Scan for the cell matching the given text and deliver its (x, y) coordinate at center. 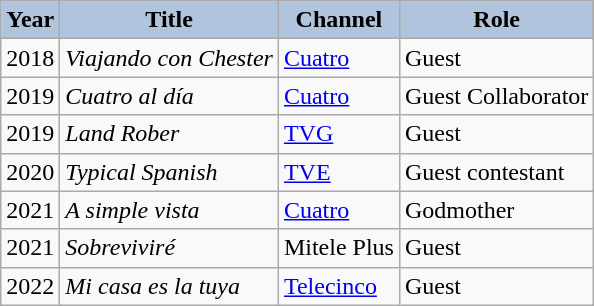
Title (170, 20)
Role (496, 20)
Viajando con Chester (170, 58)
Year (30, 20)
2022 (30, 286)
Land Rober (170, 134)
Typical Spanish (170, 172)
TVG (338, 134)
2018 (30, 58)
Godmother (496, 210)
Guest Collaborator (496, 96)
TVE (338, 172)
Mitele Plus (338, 248)
Sobreviviré (170, 248)
Guest contestant (496, 172)
Telecinco (338, 286)
Cuatro al día (170, 96)
A simple vista (170, 210)
2020 (30, 172)
Mi casa es la tuya (170, 286)
Channel (338, 20)
